From the cell containing the given text, extract its center point as (x, y) coordinate. 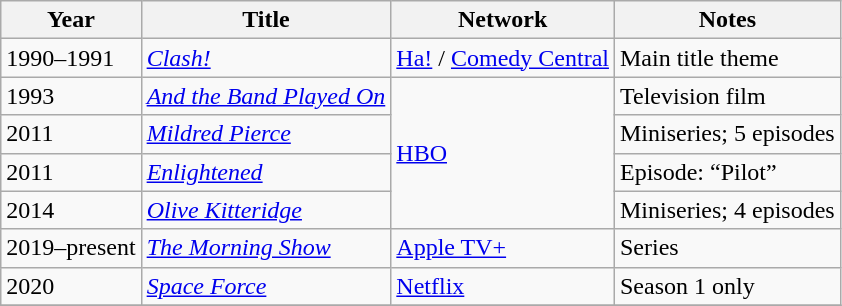
Year (71, 20)
Space Force (266, 286)
Notes (727, 20)
Miniseries; 5 episodes (727, 134)
1993 (71, 96)
Title (266, 20)
Mildred Pierce (266, 134)
2019–present (71, 248)
Olive Kitteridge (266, 210)
Ha! / Comedy Central (503, 58)
Episode: “Pilot” (727, 172)
Clash! (266, 58)
HBO (503, 153)
Apple TV+ (503, 248)
And the Band Played On (266, 96)
1990–1991 (71, 58)
Series (727, 248)
Main title theme (727, 58)
The Morning Show (266, 248)
Netflix (503, 286)
Television film (727, 96)
2014 (71, 210)
Miniseries; 4 episodes (727, 210)
Enlightened (266, 172)
Season 1 only (727, 286)
Network (503, 20)
2020 (71, 286)
